Pinpoint the cell where the given text exists, returning its [x, y] midpoint coordinate. 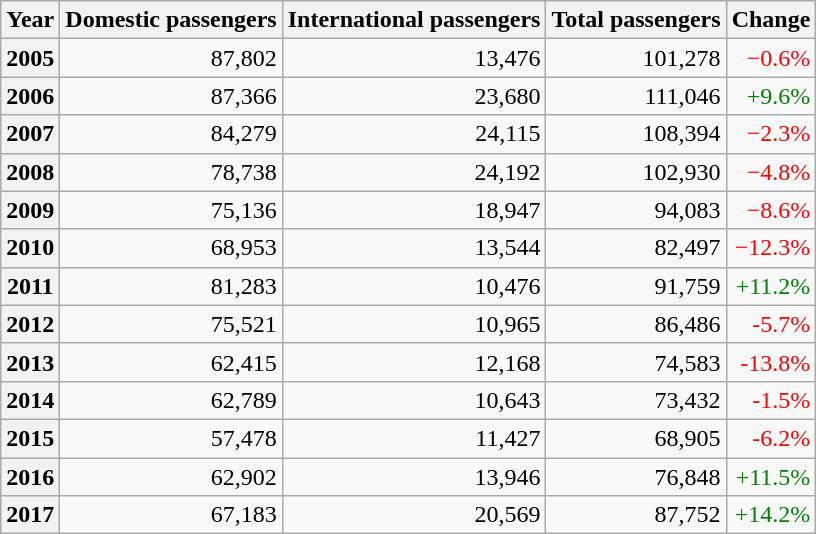
2011 [30, 286]
2010 [30, 248]
101,278 [636, 58]
24,192 [414, 172]
23,680 [414, 96]
2005 [30, 58]
74,583 [636, 362]
10,643 [414, 400]
84,279 [171, 134]
13,544 [414, 248]
2006 [30, 96]
2012 [30, 324]
2016 [30, 477]
2014 [30, 400]
62,789 [171, 400]
−0.6% [771, 58]
68,905 [636, 438]
76,848 [636, 477]
-5.7% [771, 324]
75,521 [171, 324]
2007 [30, 134]
94,083 [636, 210]
2009 [30, 210]
Change [771, 20]
-6.2% [771, 438]
12,168 [414, 362]
−2.3% [771, 134]
+11.5% [771, 477]
62,415 [171, 362]
73,432 [636, 400]
87,802 [171, 58]
2013 [30, 362]
87,366 [171, 96]
+14.2% [771, 515]
+11.2% [771, 286]
78,738 [171, 172]
13,476 [414, 58]
−4.8% [771, 172]
87,752 [636, 515]
91,759 [636, 286]
68,953 [171, 248]
18,947 [414, 210]
10,476 [414, 286]
86,486 [636, 324]
−12.3% [771, 248]
Domestic passengers [171, 20]
International passengers [414, 20]
-13.8% [771, 362]
11,427 [414, 438]
-1.5% [771, 400]
75,136 [171, 210]
24,115 [414, 134]
2008 [30, 172]
13,946 [414, 477]
Year [30, 20]
57,478 [171, 438]
+9.6% [771, 96]
82,497 [636, 248]
−8.6% [771, 210]
Total passengers [636, 20]
111,046 [636, 96]
2015 [30, 438]
2017 [30, 515]
67,183 [171, 515]
62,902 [171, 477]
10,965 [414, 324]
81,283 [171, 286]
102,930 [636, 172]
20,569 [414, 515]
108,394 [636, 134]
